From the cell containing the given text, extract its center point as (X, Y) coordinate. 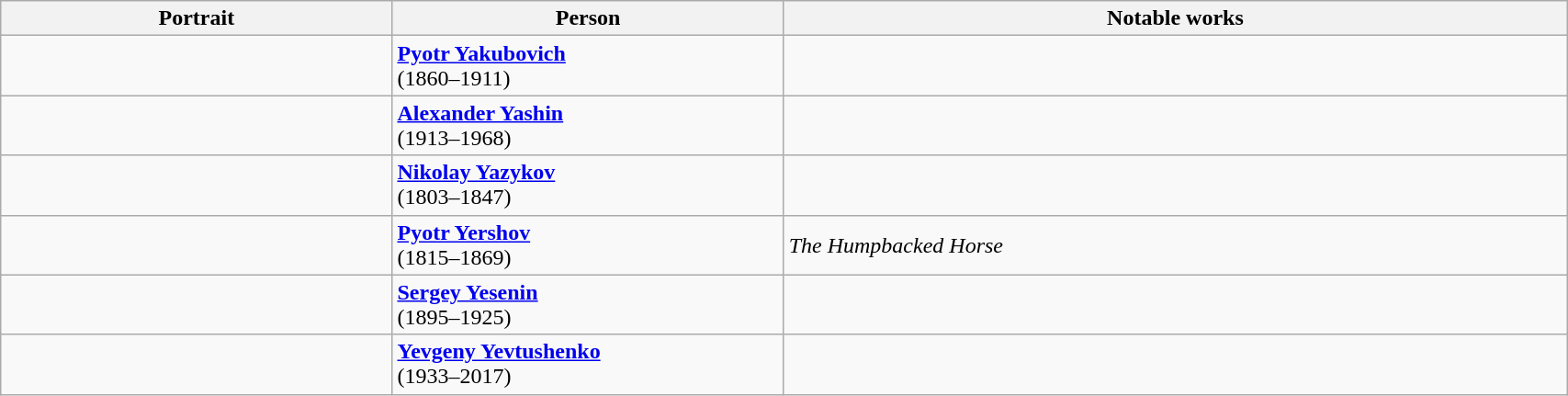
Person (588, 18)
Notable works (1175, 18)
Alexander Yashin (1913–1968) (588, 125)
Pyotr Yershov (1815–1869) (588, 244)
Pyotr Yakubovich (1860–1911) (588, 66)
Portrait (197, 18)
The Humpbacked Horse (1175, 244)
Sergey Yesenin (1895–1925) (588, 305)
Yevgeny Yevtushenko (1933–2017) (588, 364)
Nikolay Yazykov (1803–1847) (588, 186)
